Return the (X, Y) coordinate for the center point of the cell that contains the specified text.  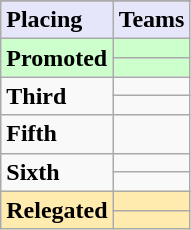
Teams (152, 20)
Relegated (57, 210)
Promoted (57, 58)
Fifth (57, 134)
Sixth (57, 172)
Third (57, 96)
Placing (57, 20)
